Return the [x, y] coordinate for the center point of the cell that contains the specified text.  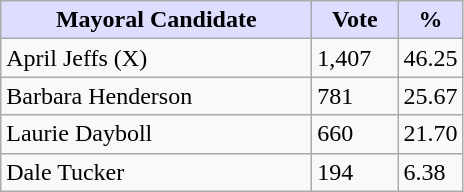
April Jeffs (X) [156, 58]
660 [355, 134]
21.70 [430, 134]
% [430, 20]
Laurie Dayboll [156, 134]
25.67 [430, 96]
781 [355, 96]
194 [355, 172]
Vote [355, 20]
6.38 [430, 172]
Barbara Henderson [156, 96]
Mayoral Candidate [156, 20]
46.25 [430, 58]
1,407 [355, 58]
Dale Tucker [156, 172]
